Pinpoint the cell where the given text exists, returning its [X, Y] midpoint coordinate. 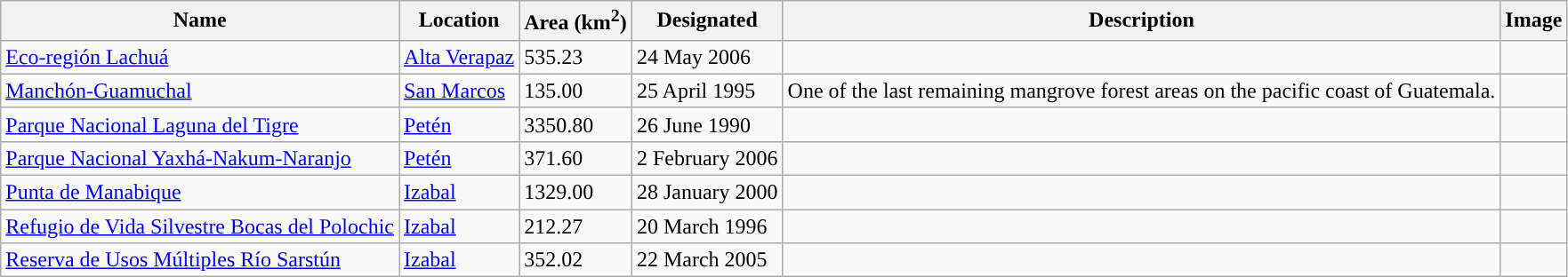
25 April 1995 [707, 91]
Punta de Manabique [200, 193]
Location [459, 21]
One of the last remaining mangrove forest areas on the pacific coast of Guatemala. [1142, 91]
135.00 [576, 91]
Alta Verapaz [459, 57]
535.23 [576, 57]
Parque Nacional Yaxhá-Nakum-Naranjo [200, 158]
Parque Nacional Laguna del Tigre [200, 124]
212.27 [576, 226]
22 March 2005 [707, 260]
Refugio de Vida Silvestre Bocas del Polochic [200, 226]
Area (km2) [576, 21]
Reserva de Usos Múltiples Río Sarstún [200, 260]
San Marcos [459, 91]
Eco-región Lachuá [200, 57]
352.02 [576, 260]
Description [1142, 21]
Manchón-Guamuchal [200, 91]
Designated [707, 21]
24 May 2006 [707, 57]
Image [1533, 21]
20 March 1996 [707, 226]
3350.80 [576, 124]
2 February 2006 [707, 158]
371.60 [576, 158]
1329.00 [576, 193]
26 June 1990 [707, 124]
28 January 2000 [707, 193]
Name [200, 21]
